Extract the (x, y) coordinate from the center of the cell holding the provided text.  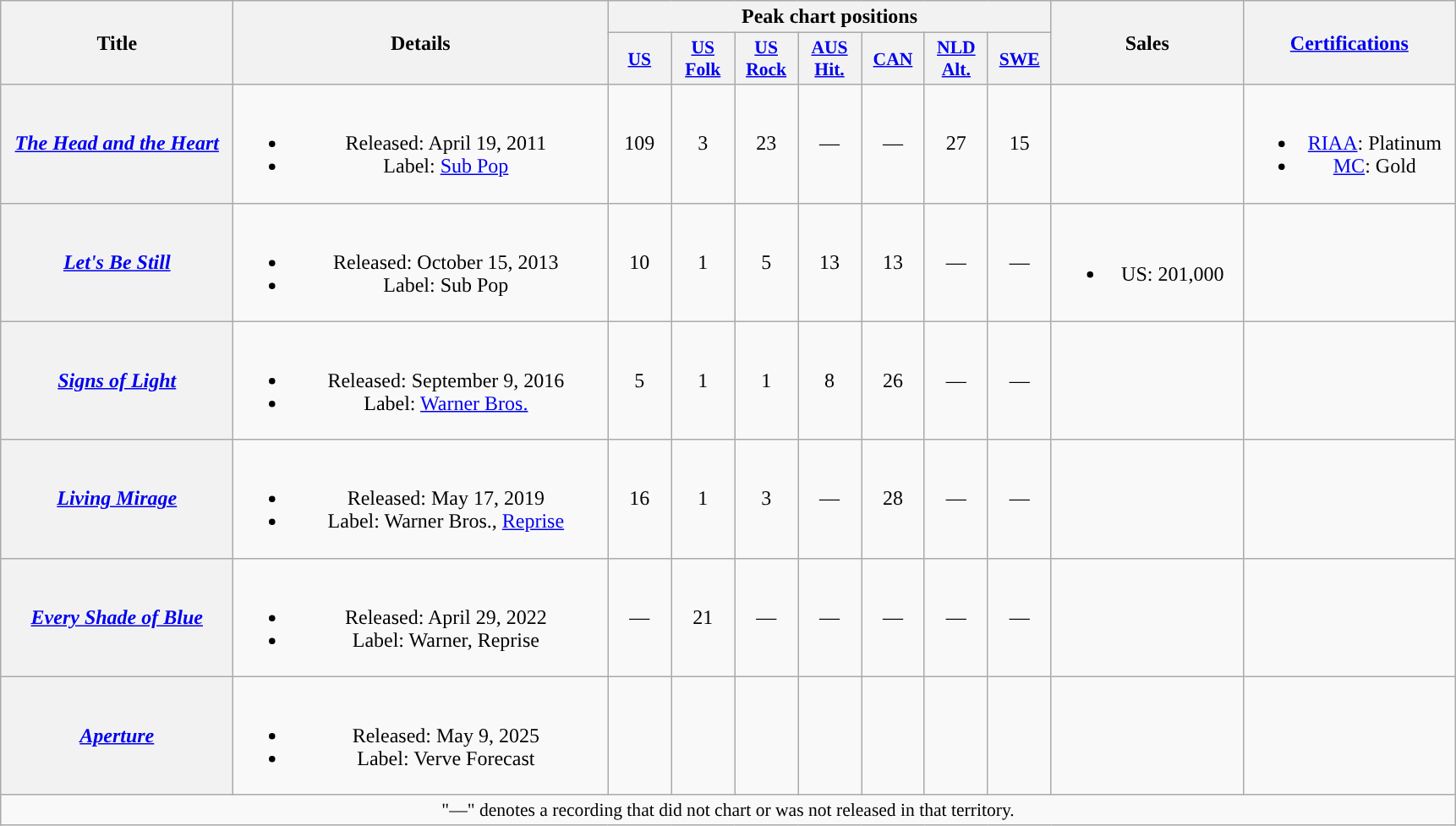
SWE (1020, 59)
21 (703, 617)
10 (639, 262)
Sales (1147, 42)
Living Mirage (117, 499)
Released: May 17, 2019Label: Warner Bros., Reprise (421, 499)
Every Shade of Blue (117, 617)
USRock (766, 59)
USFolk (703, 59)
26 (893, 380)
Released: May 9, 2025Label: Verve Forecast (421, 736)
27 (955, 144)
RIAA: PlatinumMC: Gold (1349, 144)
US (639, 59)
23 (766, 144)
28 (893, 499)
Released: April 29, 2022Label: Warner, Reprise (421, 617)
CAN (893, 59)
109 (639, 144)
Released: September 9, 2016Label: Warner Bros. (421, 380)
8 (830, 380)
Aperture (117, 736)
NLDAlt. (955, 59)
Certifications (1349, 42)
Peak chart positions (829, 17)
Title (117, 42)
15 (1020, 144)
"—" denotes a recording that did not chart or was not released in that territory. (729, 810)
US: 201,000 (1147, 262)
16 (639, 499)
Details (421, 42)
AUSHit. (830, 59)
Signs of Light (117, 380)
Released: October 15, 2013Label: Sub Pop (421, 262)
Released: April 19, 2011Label: Sub Pop (421, 144)
The Head and the Heart (117, 144)
Let's Be Still (117, 262)
